Return the [x, y] coordinate for the center point of the cell that contains the specified text.  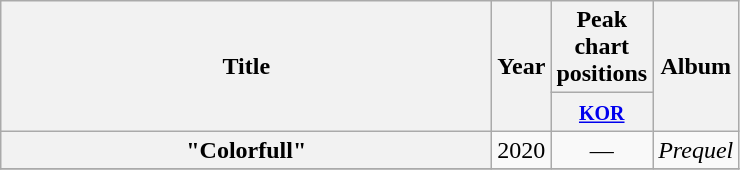
Album [696, 66]
2020 [522, 150]
"Colorfull" [246, 150]
Year [522, 66]
Prequel [696, 150]
KOR [602, 112]
Peak chart positions [602, 47]
Title [246, 66]
— [602, 150]
